For the text-containing cell, return its midpoint in [x, y] coordinate format. 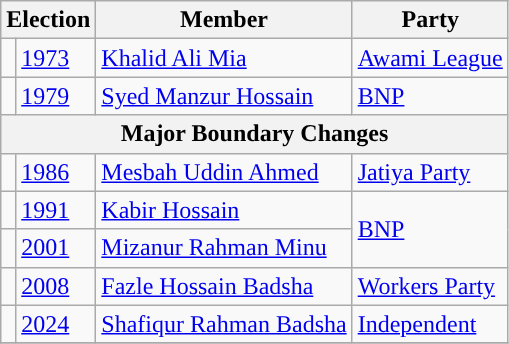
Workers Party [430, 286]
Major Boundary Changes [255, 134]
Shafiqur Rahman Badsha [224, 324]
Khalid Ali Mia [224, 58]
Independent [430, 324]
2024 [56, 324]
2008 [56, 286]
Party [430, 20]
Awami League [430, 58]
1973 [56, 58]
1991 [56, 210]
Kabir Hossain [224, 210]
Election [48, 20]
1986 [56, 172]
Jatiya Party [430, 172]
Mizanur Rahman Minu [224, 248]
2001 [56, 248]
Fazle Hossain Badsha [224, 286]
Mesbah Uddin Ahmed [224, 172]
Member [224, 20]
1979 [56, 96]
Syed Manzur Hossain [224, 96]
